Search for the cell housing the specified text and yield its (X, Y) center coordinate. 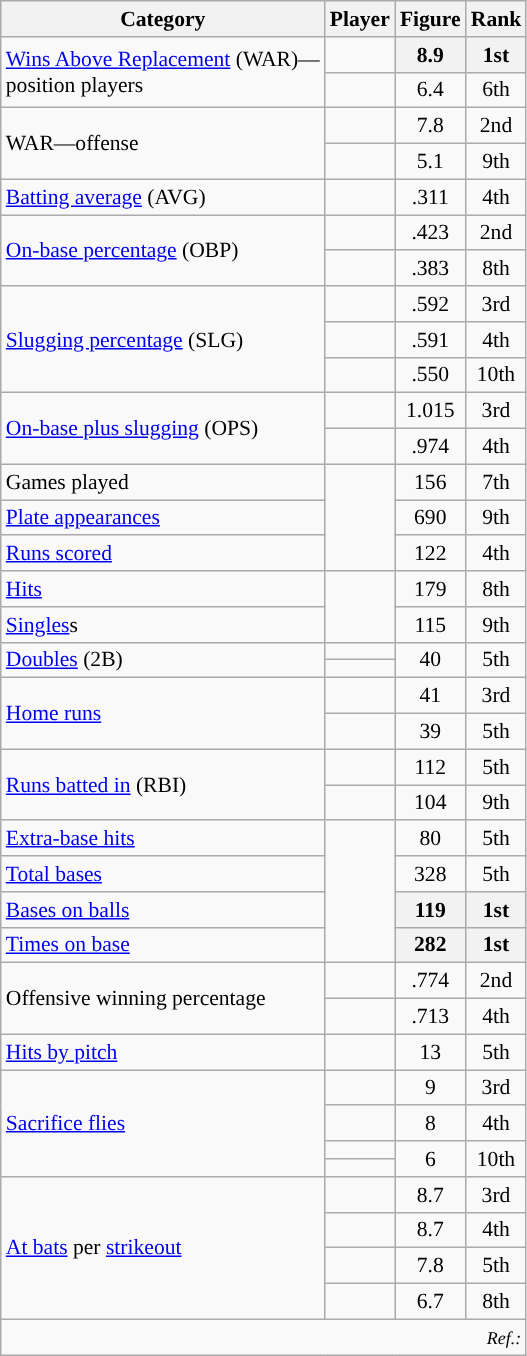
Extra-base hits (163, 839)
Home runs (163, 714)
.974 (430, 447)
Times on base (163, 945)
Figure (430, 19)
Ref.: (264, 1337)
.423 (430, 233)
.713 (430, 1017)
Total bases (163, 874)
.383 (430, 269)
.591 (430, 340)
Games played (163, 482)
328 (430, 874)
80 (430, 839)
6 (430, 1159)
5.1 (430, 162)
Hits (163, 589)
41 (430, 696)
.774 (430, 981)
Offensive winning percentage (163, 998)
Batting average (AVG) (163, 197)
6th (496, 90)
.311 (430, 197)
6.4 (430, 90)
.592 (430, 304)
112 (430, 767)
690 (430, 518)
Rank (496, 19)
Wins Above Replacement (WAR)—position players (163, 72)
Runs scored (163, 554)
7th (496, 482)
Sacrifice flies (163, 1124)
39 (430, 732)
Plate appearances (163, 518)
119 (430, 910)
8 (430, 1124)
On-base plus slugging (OPS) (163, 428)
8.9 (430, 55)
115 (430, 625)
282 (430, 945)
9 (430, 1088)
WAR—offense (163, 144)
Singless (163, 625)
On-base percentage (OBP) (163, 250)
104 (430, 803)
179 (430, 589)
Doubles (2B) (163, 660)
Hits by pitch (163, 1052)
122 (430, 554)
.550 (430, 375)
40 (430, 660)
Bases on balls (163, 910)
1.015 (430, 411)
6.7 (430, 1302)
Category (163, 19)
156 (430, 482)
At bats per strikeout (163, 1248)
Slugging percentage (SLG) (163, 340)
Runs batted in (RBI) (163, 784)
Player (360, 19)
13 (430, 1052)
